Capture the cell that displays the provided text and extract its [x, y] central coordinate. 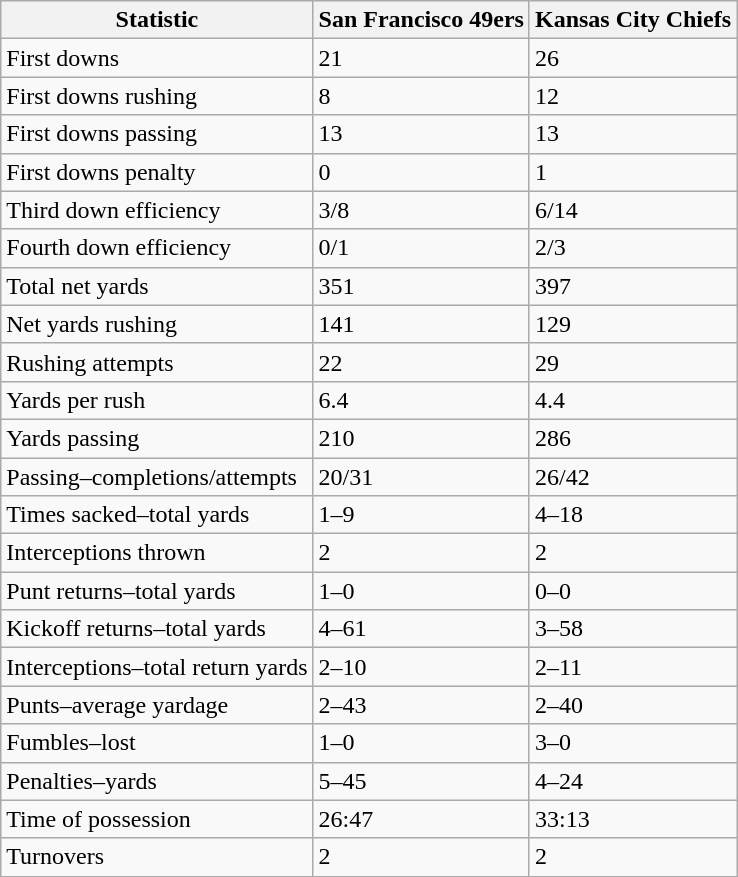
397 [632, 286]
210 [421, 438]
8 [421, 96]
2–11 [632, 667]
351 [421, 286]
1–9 [421, 515]
Statistic [157, 20]
0/1 [421, 248]
0 [421, 172]
4.4 [632, 400]
22 [421, 362]
First downs passing [157, 134]
5–45 [421, 781]
6.4 [421, 400]
2–10 [421, 667]
Fourth down efficiency [157, 248]
33:13 [632, 819]
First downs penalty [157, 172]
First downs rushing [157, 96]
2/3 [632, 248]
Interceptions–total return yards [157, 667]
26:47 [421, 819]
3/8 [421, 210]
Kickoff returns–total yards [157, 629]
4–61 [421, 629]
3–58 [632, 629]
Interceptions thrown [157, 553]
6/14 [632, 210]
12 [632, 96]
First downs [157, 58]
Third down efficiency [157, 210]
2–43 [421, 705]
141 [421, 324]
Time of possession [157, 819]
Times sacked–total yards [157, 515]
1 [632, 172]
29 [632, 362]
Kansas City Chiefs [632, 20]
4–24 [632, 781]
Total net yards [157, 286]
San Francisco 49ers [421, 20]
4–18 [632, 515]
21 [421, 58]
Yards passing [157, 438]
2–40 [632, 705]
Net yards rushing [157, 324]
Penalties–yards [157, 781]
Punts–average yardage [157, 705]
Passing–completions/attempts [157, 477]
Turnovers [157, 857]
0–0 [632, 591]
26 [632, 58]
3–0 [632, 743]
286 [632, 438]
129 [632, 324]
Punt returns–total yards [157, 591]
26/42 [632, 477]
Rushing attempts [157, 362]
20/31 [421, 477]
Yards per rush [157, 400]
Fumbles–lost [157, 743]
